Identify which cell holds the provided text, then report its (x, y) central coordinate. 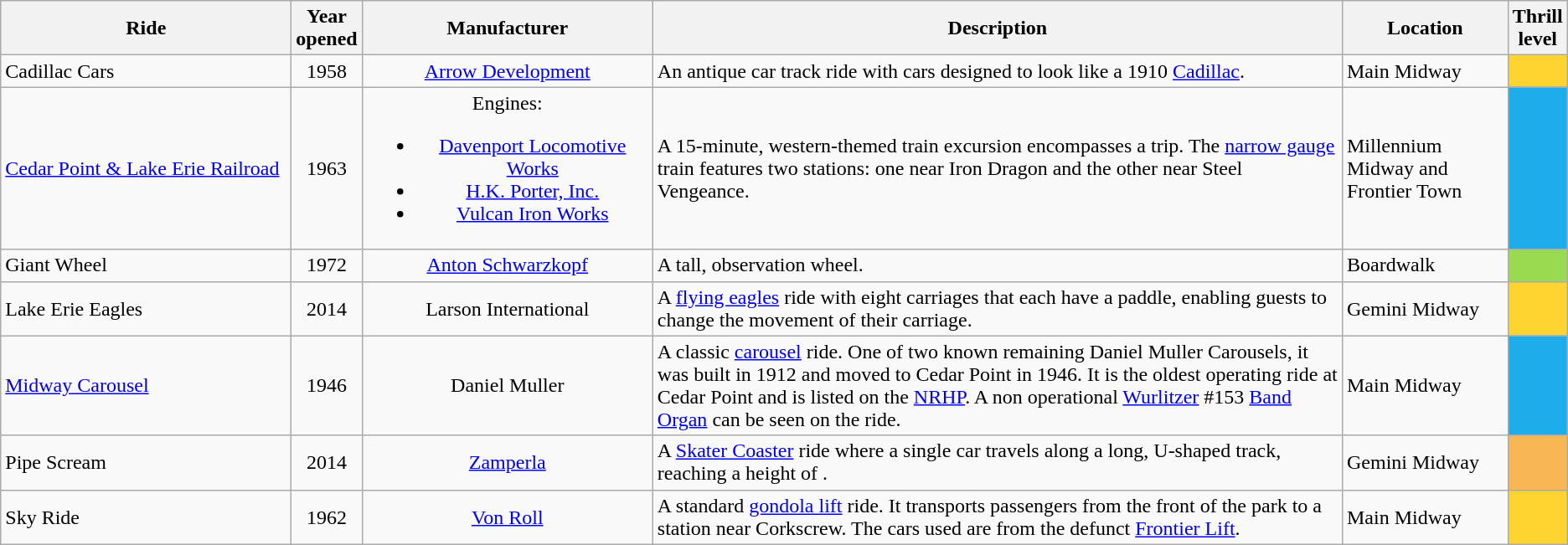
Midway Carousel (146, 385)
1972 (327, 265)
An antique car track ride with cars designed to look like a 1910 Cadillac. (997, 71)
1963 (327, 168)
1962 (327, 517)
1958 (327, 71)
Lake Erie Eagles (146, 308)
Cedar Point & Lake Erie Railroad (146, 168)
Pipe Scream (146, 462)
Location (1425, 28)
A Skater Coaster ride where a single car travels along a long, U-shaped track, reaching a height of . (997, 462)
Description (997, 28)
Ride (146, 28)
A tall, observation wheel. (997, 265)
Anton Schwarzkopf (508, 265)
Manufacturer (508, 28)
Cadillac Cars (146, 71)
Daniel Muller (508, 385)
1946 (327, 385)
A flying eagles ride with eight carriages that each have a paddle, enabling guests to change the movement of their carriage. (997, 308)
Zamperla (508, 462)
Sky Ride (146, 517)
Arrow Development (508, 71)
Giant Wheel (146, 265)
Year opened (327, 28)
Von Roll (508, 517)
Larson International (508, 308)
Thrill level (1538, 28)
Engines:Davenport Locomotive WorksH.K. Porter, Inc.Vulcan Iron Works (508, 168)
Millennium Midway and Frontier Town (1425, 168)
Boardwalk (1425, 265)
